Search for the cell housing the specified text and yield its (X, Y) center coordinate. 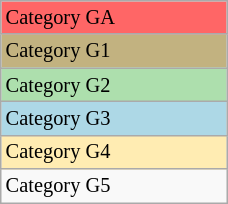
Category G4 (114, 152)
Category GA (114, 17)
Category G3 (114, 118)
Category G1 (114, 51)
Category G5 (114, 186)
Category G2 (114, 85)
